Provide the [X, Y] coordinate of the cell's center where the given text is located.  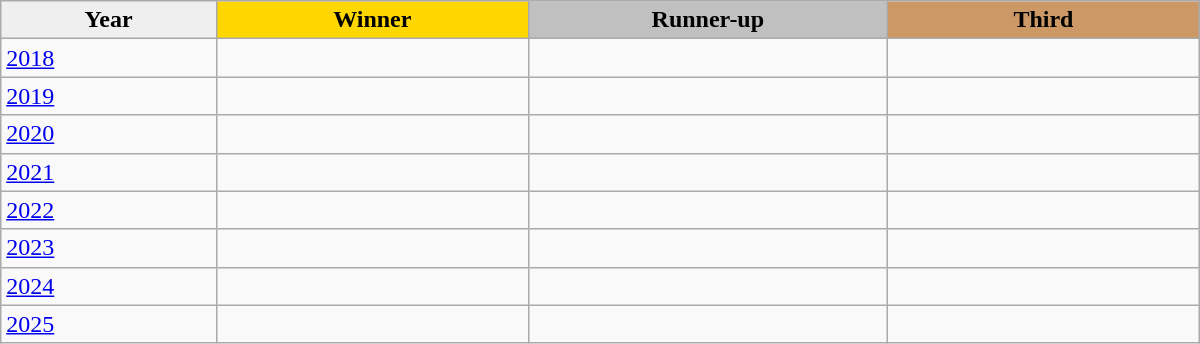
2018 [109, 58]
2019 [109, 96]
Year [109, 20]
Runner-up [708, 20]
Winner [372, 20]
2021 [109, 172]
Third [1044, 20]
2023 [109, 248]
2024 [109, 286]
2022 [109, 210]
2020 [109, 134]
2025 [109, 324]
